Return the (x, y) coordinate for the center point of the cell that contains the specified text.  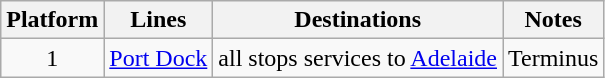
Platform (52, 20)
Destinations (358, 20)
Notes (552, 20)
Port Dock (158, 58)
Lines (158, 20)
1 (52, 58)
all stops services to Adelaide (358, 58)
Terminus (552, 58)
